Provide the (X, Y) coordinate of the cell's center where the given text is located.  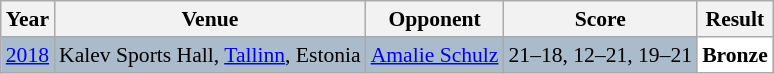
Opponent (435, 19)
Result (735, 19)
21–18, 12–21, 19–21 (600, 55)
Kalev Sports Hall, Tallinn, Estonia (210, 55)
Bronze (735, 55)
Year (28, 19)
Venue (210, 19)
Score (600, 19)
Amalie Schulz (435, 55)
2018 (28, 55)
